Detect which cell encompasses the target text, then output its (x, y) center coordinate. 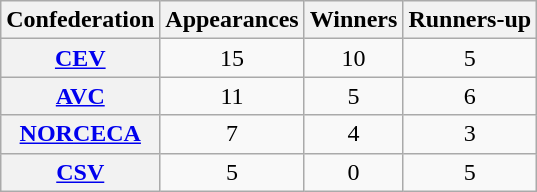
11 (232, 96)
CEV (80, 58)
15 (232, 58)
Winners (354, 20)
4 (354, 134)
3 (470, 134)
Runners-up (470, 20)
7 (232, 134)
CSV (80, 172)
Appearances (232, 20)
Confederation (80, 20)
NORCECA (80, 134)
6 (470, 96)
AVC (80, 96)
10 (354, 58)
0 (354, 172)
